For the text-containing cell, return its midpoint in [x, y] coordinate format. 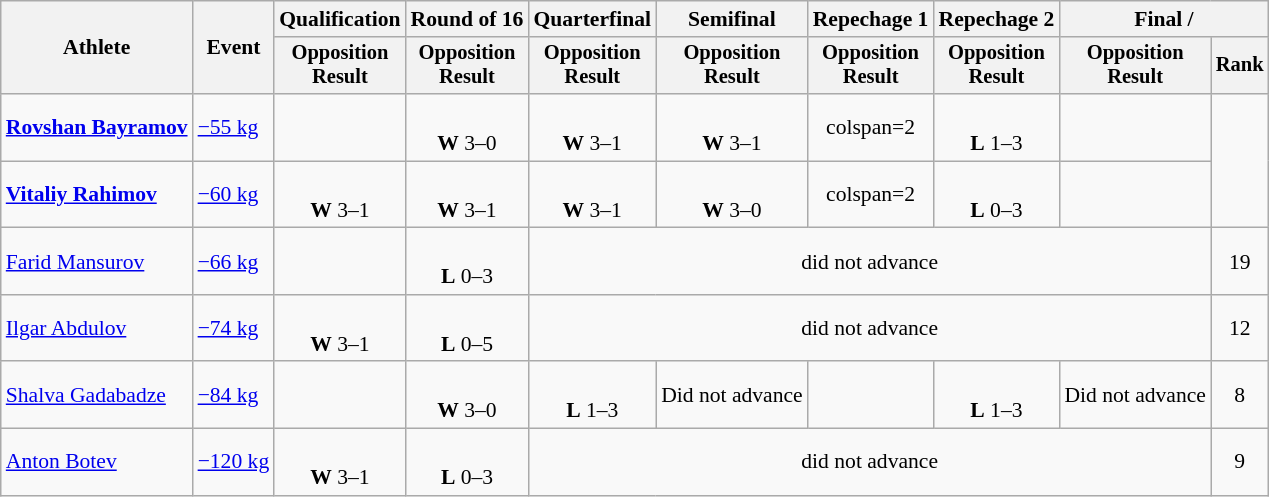
8 [1240, 396]
Anton Botev [97, 462]
Qualification [340, 19]
Athlete [97, 48]
Rank [1240, 66]
−66 kg [234, 262]
−60 kg [234, 194]
−84 kg [234, 396]
−120 kg [234, 462]
Farid Mansurov [97, 262]
12 [1240, 328]
Quarterfinal [592, 19]
9 [1240, 462]
19 [1240, 262]
Vitaliy Rahimov [97, 194]
Rovshan Bayramov [97, 128]
Event [234, 48]
L 0–5 [468, 328]
Round of 16 [468, 19]
Repechage 1 [871, 19]
Semifinal [732, 19]
Final / [1164, 19]
Ilgar Abdulov [97, 328]
−74 kg [234, 328]
−55 kg [234, 128]
Shalva Gadabadze [97, 396]
Repechage 2 [996, 19]
